Return (X, Y) of the center of cell containing provided text 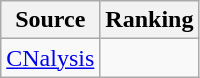
Source (50, 20)
CNalysis (50, 58)
Ranking (150, 20)
